Search for the cell housing the specified text and yield its [x, y] center coordinate. 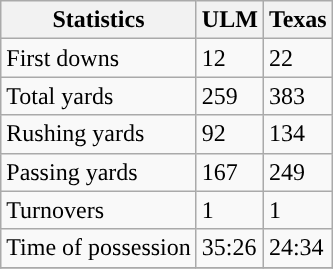
ULM [230, 20]
Texas [298, 20]
Rushing yards [99, 134]
22 [298, 58]
Statistics [99, 20]
92 [230, 134]
383 [298, 96]
259 [230, 96]
Total yards [99, 96]
Turnovers [99, 210]
249 [298, 172]
First downs [99, 58]
Time of possession [99, 248]
35:26 [230, 248]
12 [230, 58]
134 [298, 134]
24:34 [298, 248]
Passing yards [99, 172]
167 [230, 172]
